Return the (X, Y) coordinate for the center point of the cell that contains the specified text.  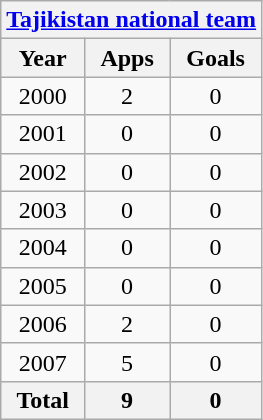
2000 (43, 96)
2002 (43, 172)
2007 (43, 362)
Goals (216, 58)
2004 (43, 248)
2005 (43, 286)
Apps (128, 58)
Tajikistan national team (132, 20)
2001 (43, 134)
Year (43, 58)
5 (128, 362)
2003 (43, 210)
9 (128, 400)
Total (43, 400)
2006 (43, 324)
